Provide the [X, Y] coordinate of the cell's center where the given text is located.  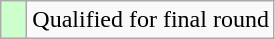
Qualified for final round [151, 20]
